Find where the given text appears and provide that cell's center as [x, y] coordinate. 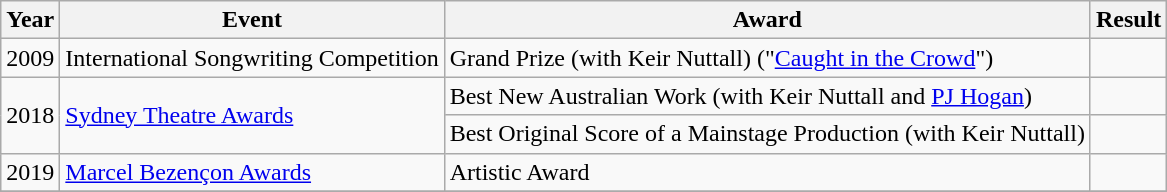
Year [30, 20]
Marcel Bezençon Awards [252, 172]
2018 [30, 115]
Best Original Score of a Mainstage Production (with Keir Nuttall) [767, 134]
International Songwriting Competition [252, 58]
Sydney Theatre Awards [252, 115]
2019 [30, 172]
Event [252, 20]
Award [767, 20]
Result [1128, 20]
Artistic Award [767, 172]
Best New Australian Work (with Keir Nuttall and PJ Hogan) [767, 96]
2009 [30, 58]
Grand Prize (with Keir Nuttall) ("Caught in the Crowd") [767, 58]
